Identify which cell holds the provided text, then report its (x, y) central coordinate. 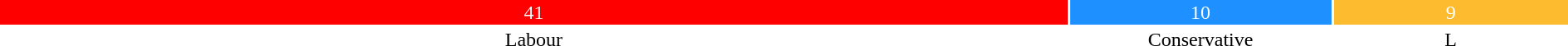
10 (1201, 12)
9 (1450, 12)
41 (534, 12)
